Determine the (x, y) coordinate at the center of the cell enclosing the given text.  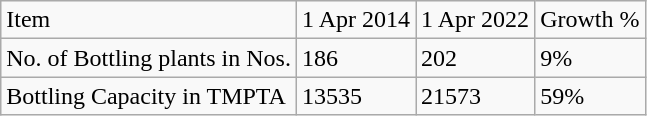
59% (590, 96)
Bottling Capacity in TMPTA (149, 96)
1 Apr 2014 (356, 20)
202 (476, 58)
186 (356, 58)
9% (590, 58)
1 Apr 2022 (476, 20)
13535 (356, 96)
Item (149, 20)
21573 (476, 96)
No. of Bottling plants in Nos. (149, 58)
Growth % (590, 20)
